Identify which cell holds the provided text, then report its (x, y) central coordinate. 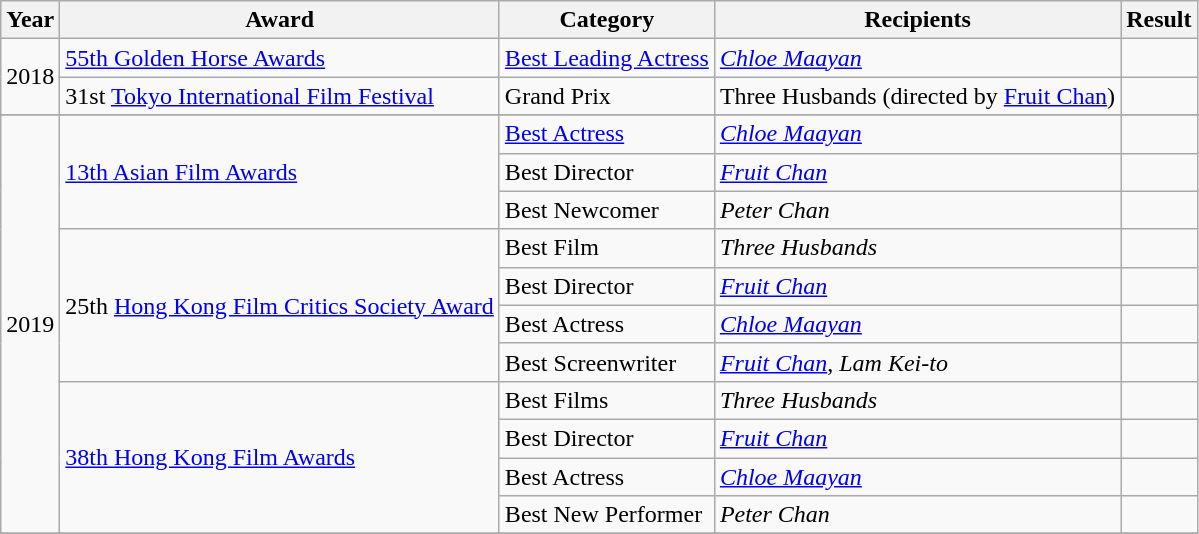
Result (1159, 20)
38th Hong Kong Film Awards (280, 457)
Category (606, 20)
Fruit Chan, Lam Kei-to (917, 362)
Best Leading Actress (606, 58)
Best Film (606, 248)
31st Tokyo International Film Festival (280, 96)
Best Films (606, 400)
2019 (30, 324)
55th Golden Horse Awards (280, 58)
Year (30, 20)
Award (280, 20)
Best New Performer (606, 515)
13th Asian Film Awards (280, 172)
Best Screenwriter (606, 362)
2018 (30, 77)
Best Newcomer (606, 210)
25th Hong Kong Film Critics Society Award (280, 305)
Recipients (917, 20)
Three Husbands (directed by Fruit Chan) (917, 96)
Grand Prix (606, 96)
